Output the (x, y) coordinate of the center of the cell containing the given text.  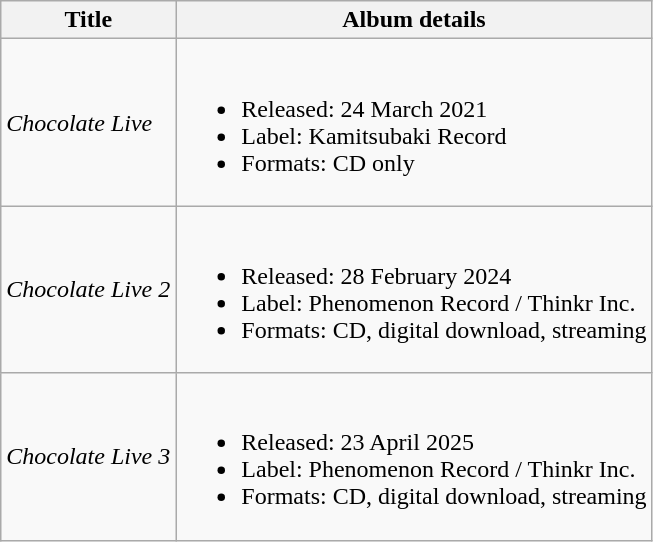
Album details (414, 20)
Released: 28 February 2024Label: Phenomenon Record / Thinkr Inc.Formats: CD, digital download, streaming (414, 290)
Chocolate Live 2 (88, 290)
Title (88, 20)
Chocolate Live 3 (88, 456)
Released: 24 March 2021Label: Kamitsubaki RecordFormats: CD only (414, 122)
Released: 23 April 2025Label: Phenomenon Record / Thinkr Inc.Formats: CD, digital download, streaming (414, 456)
Chocolate Live (88, 122)
